Capture the cell that displays the provided text and extract its [x, y] central coordinate. 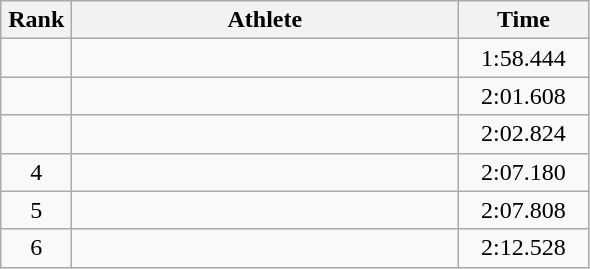
1:58.444 [524, 58]
4 [36, 172]
2:07.808 [524, 210]
5 [36, 210]
2:02.824 [524, 134]
2:12.528 [524, 248]
Athlete [265, 20]
Time [524, 20]
Rank [36, 20]
6 [36, 248]
2:07.180 [524, 172]
2:01.608 [524, 96]
